Provide the [x, y] coordinate of the cell's center where the given text is located.  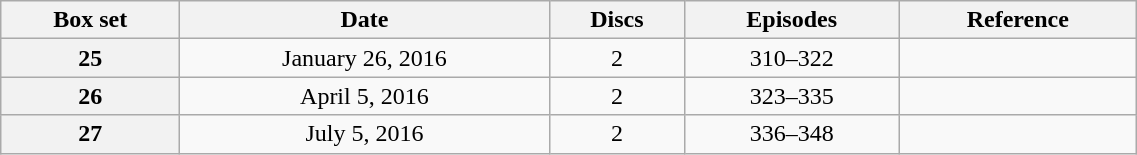
Date [365, 20]
25 [90, 58]
July 5, 2016 [365, 134]
April 5, 2016 [365, 96]
January 26, 2016 [365, 58]
310–322 [792, 58]
336–348 [792, 134]
Discs [616, 20]
Box set [90, 20]
Episodes [792, 20]
26 [90, 96]
Reference [1018, 20]
27 [90, 134]
323–335 [792, 96]
